Extract the (x, y) coordinate from the center of the cell holding the provided text.  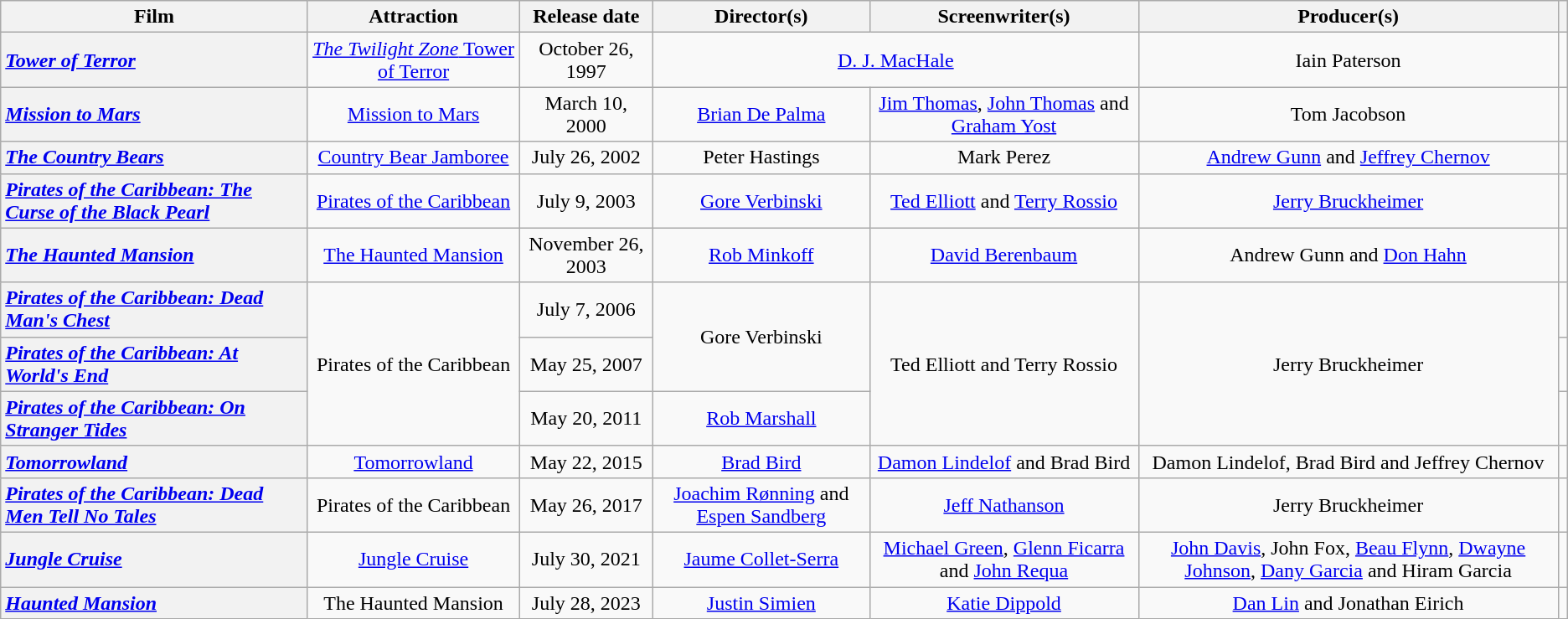
July 9, 2003 (586, 201)
Haunted Mansion (154, 602)
July 26, 2002 (586, 157)
Michael Green, Glenn Ficarra and John Requa (1003, 560)
Katie Dippold (1003, 602)
July 30, 2021 (586, 560)
Tower of Terror (154, 60)
Jeff Nathanson (1003, 504)
Pirates of the Caribbean: Dead Men Tell No Tales (154, 504)
March 10, 2000 (586, 114)
The Twilight Zone Tower of Terror (414, 60)
Tom Jacobson (1349, 114)
Peter Hastings (761, 157)
Joachim Rønning and Espen Sandberg (761, 504)
Screenwriter(s) (1003, 17)
Justin Simien (761, 602)
Damon Lindelof, Brad Bird and Jeffrey Chernov (1349, 462)
Mark Perez (1003, 157)
Pirates of the Caribbean: At World's End (154, 364)
The Country Bears (154, 157)
Damon Lindelof and Brad Bird (1003, 462)
Andrew Gunn and Don Hahn (1349, 255)
Brian De Palma (761, 114)
Film (154, 17)
Brad Bird (761, 462)
Release date (586, 17)
July 28, 2023 (586, 602)
Pirates of the Caribbean: The Curse of the Black Pearl (154, 201)
Producer(s) (1349, 17)
July 7, 2006 (586, 310)
Jaume Collet-Serra (761, 560)
May 25, 2007 (586, 364)
November 26, 2003 (586, 255)
Rob Minkoff (761, 255)
Country Bear Jamboree (414, 157)
Rob Marshall (761, 419)
Attraction (414, 17)
October 26, 1997 (586, 60)
Iain Paterson (1349, 60)
D. J. MacHale (896, 60)
May 20, 2011 (586, 419)
May 26, 2017 (586, 504)
Pirates of the Caribbean: On Stranger Tides (154, 419)
Pirates of the Caribbean: Dead Man's Chest (154, 310)
Jim Thomas, John Thomas and Graham Yost (1003, 114)
Andrew Gunn and Jeffrey Chernov (1349, 157)
May 22, 2015 (586, 462)
John Davis, John Fox, Beau Flynn, Dwayne Johnson, Dany Garcia and Hiram Garcia (1349, 560)
Director(s) (761, 17)
Dan Lin and Jonathan Eirich (1349, 602)
David Berenbaum (1003, 255)
